Identify which cell holds the provided text, then report its (x, y) central coordinate. 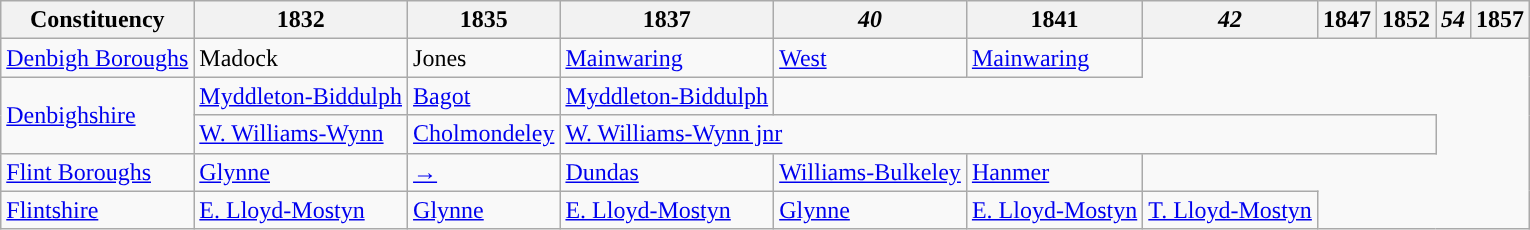
Denbighshire (98, 115)
W. Williams-Wynn jnr (998, 134)
1852 (1406, 20)
→ (484, 172)
54 (1454, 20)
1835 (484, 20)
W. Williams-Wynn (301, 134)
West (870, 58)
Flintshire (98, 210)
42 (1230, 20)
Jones (484, 58)
1837 (667, 20)
Madock (301, 58)
T. Lloyd-Mostyn (1230, 210)
Williams-Bulkeley (870, 172)
Hanmer (1054, 172)
Flint Boroughs (98, 172)
1847 (1346, 20)
Bagot (484, 96)
Denbigh Boroughs (98, 58)
1857 (1500, 20)
Dundas (667, 172)
1832 (301, 20)
Constituency (98, 20)
Cholmondeley (484, 134)
40 (870, 20)
1841 (1054, 20)
